Locate the cell with the specified text and output its (X, Y) center coordinate. 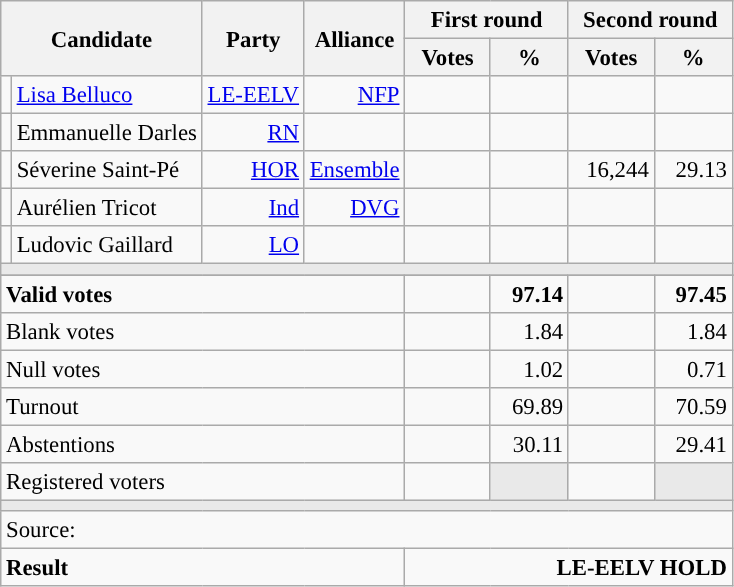
RN (253, 133)
First round (487, 20)
Emmanuelle Darles (106, 133)
NFP (354, 95)
Party (253, 38)
LE-EELV (253, 95)
HOR (253, 170)
Source: (366, 530)
DVG (354, 208)
Turnout (203, 406)
LO (253, 245)
Blank votes (203, 331)
29.13 (693, 170)
Candidate (102, 38)
Ludovic Gaillard (106, 245)
Abstentions (203, 444)
Alliance (354, 38)
Result (203, 567)
Valid votes (203, 294)
30.11 (529, 444)
1.02 (529, 369)
Séverine Saint-Pé (106, 170)
Ensemble (354, 170)
Aurélien Tricot (106, 208)
Null votes (203, 369)
0.71 (693, 369)
LE-EELV HOLD (568, 567)
16,244 (611, 170)
Ind (253, 208)
97.14 (529, 294)
Second round (650, 20)
69.89 (529, 406)
29.41 (693, 444)
Registered voters (203, 482)
Lisa Belluco (106, 95)
97.45 (693, 294)
70.59 (693, 406)
